Return the [x, y] coordinate for the center point of the cell that contains the specified text.  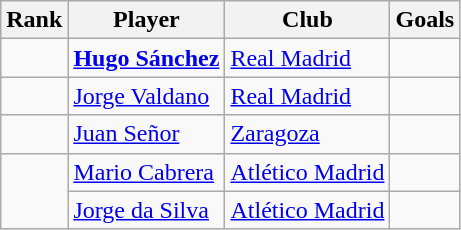
Hugo Sánchez [146, 58]
Juan Señor [146, 134]
Jorge Valdano [146, 96]
Jorge da Silva [146, 210]
Rank [34, 20]
Player [146, 20]
Club [308, 20]
Goals [425, 20]
Mario Cabrera [146, 172]
Zaragoza [308, 134]
